Capture the cell that displays the provided text and extract its [x, y] central coordinate. 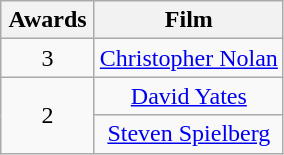
2 [48, 115]
Christopher Nolan [188, 58]
Film [188, 20]
Steven Spielberg [188, 134]
Awards [48, 20]
David Yates [188, 96]
3 [48, 58]
